Search for the cell housing the specified text and yield its [x, y] center coordinate. 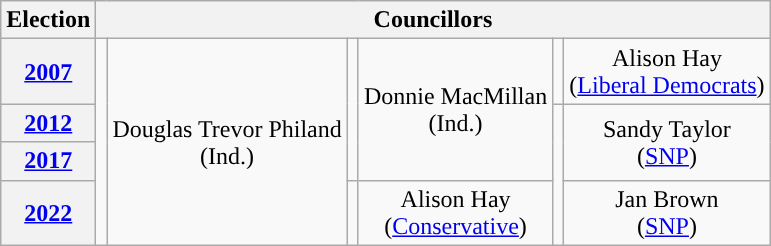
Sandy Taylor(SNP) [667, 142]
2022 [48, 212]
2012 [48, 123]
Councillors [433, 20]
Donnie MacMillan(Ind.) [455, 110]
Alison Hay(Conservative) [455, 212]
Alison Hay(Liberal Democrats) [667, 72]
2007 [48, 72]
2017 [48, 161]
Douglas Trevor Philand(Ind.) [227, 142]
Election [48, 20]
Jan Brown(SNP) [667, 212]
